Find where the given text appears and provide that cell's center as (x, y) coordinate. 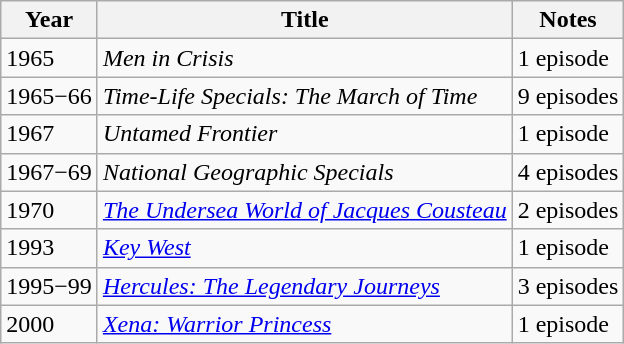
1995−99 (50, 286)
National Geographic Specials (304, 172)
4 episodes (568, 172)
Notes (568, 20)
1967 (50, 134)
Key West (304, 248)
Time-Life Specials: The March of Time (304, 96)
Untamed Frontier (304, 134)
Title (304, 20)
2 episodes (568, 210)
Hercules: The Legendary Journeys (304, 286)
3 episodes (568, 286)
Men in Crisis (304, 58)
1965 (50, 58)
The Undersea World of Jacques Cousteau (304, 210)
1967−69 (50, 172)
Xena: Warrior Princess (304, 324)
1993 (50, 248)
1970 (50, 210)
1965−66 (50, 96)
9 episodes (568, 96)
Year (50, 20)
2000 (50, 324)
